Scan for the cell matching the given text and deliver its [X, Y] coordinate at center. 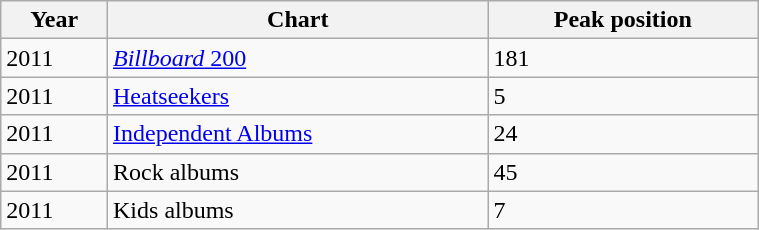
5 [623, 96]
Heatseekers [298, 96]
Peak position [623, 20]
Chart [298, 20]
45 [623, 172]
24 [623, 134]
Kids albums [298, 210]
Independent Albums [298, 134]
7 [623, 210]
Billboard 200 [298, 58]
Rock albums [298, 172]
181 [623, 58]
Year [54, 20]
